Detect which cell encompasses the target text, then output its (X, Y) center coordinate. 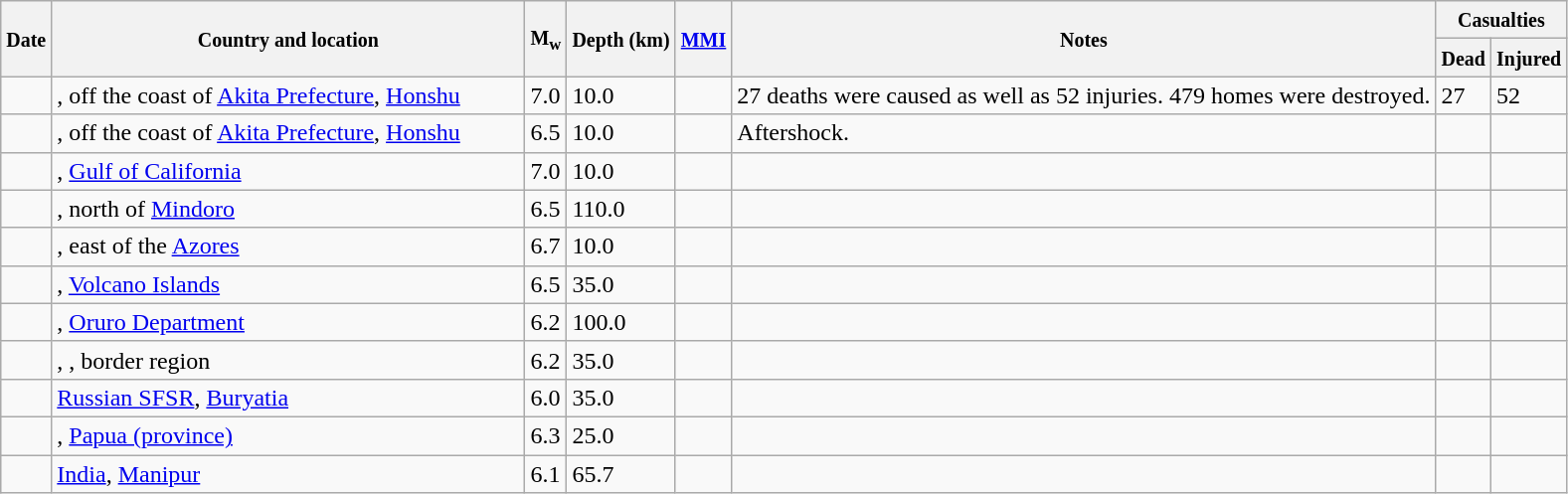
27 deaths were caused as well as 52 injuries. 479 homes were destroyed. (1084, 95)
MMI (704, 39)
Casualties (1501, 20)
, Volcano Islands (288, 284)
6.1 (546, 474)
110.0 (620, 209)
52 (1529, 95)
Injured (1529, 58)
, Papua (province) (288, 435)
Mw (546, 39)
Notes (1084, 39)
, Oruro Department (288, 322)
6.0 (546, 398)
65.7 (620, 474)
India, Manipur (288, 474)
6.7 (546, 247)
Country and location (288, 39)
Russian SFSR, Buryatia (288, 398)
Dead (1464, 58)
, Gulf of California (288, 171)
, north of Mindoro (288, 209)
6.3 (546, 435)
Depth (km) (620, 39)
Aftershock. (1084, 133)
25.0 (620, 435)
, , border region (288, 360)
, east of the Azores (288, 247)
27 (1464, 95)
100.0 (620, 322)
Date (26, 39)
